Pinpoint the cell where the given text exists, returning its [X, Y] midpoint coordinate. 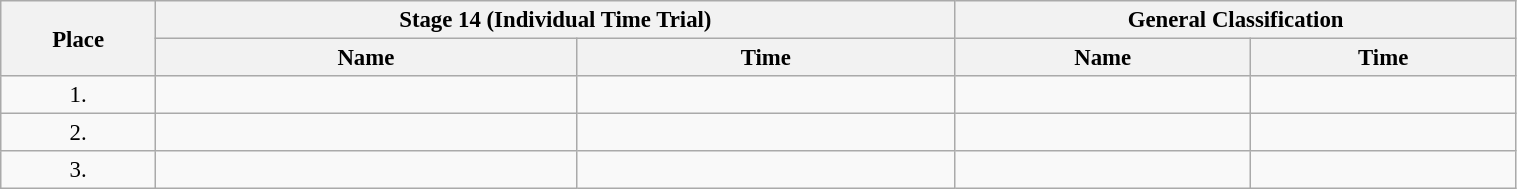
1. [78, 95]
Stage 14 (Individual Time Trial) [555, 20]
3. [78, 170]
General Classification [1236, 20]
2. [78, 133]
Place [78, 38]
